Return [X, Y] of the center of cell containing provided text 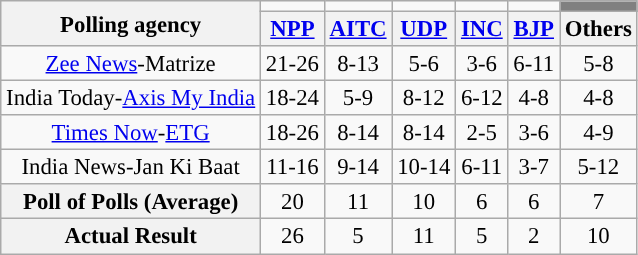
8-13 [358, 64]
Zee News-Matrize [131, 64]
Polling agency [131, 24]
5-8 [599, 64]
UDP [424, 30]
18-24 [293, 98]
Times Now-ETG [131, 132]
INC [482, 30]
2 [534, 236]
5-9 [358, 98]
26 [293, 236]
6-12 [482, 98]
5-6 [424, 64]
BJP [534, 30]
NPP [293, 30]
11-16 [293, 168]
8-12 [424, 98]
Others [599, 30]
18-26 [293, 132]
India News-Jan Ki Baat [131, 168]
10-14 [424, 168]
9-14 [358, 168]
7 [599, 202]
AITC [358, 30]
21-26 [293, 64]
India Today-Axis My India [131, 98]
5-12 [599, 168]
Poll of Polls (Average) [131, 202]
3-7 [534, 168]
2-5 [482, 132]
Actual Result [131, 236]
4-9 [599, 132]
20 [293, 202]
